Output the (X, Y) coordinate of the center of the cell containing the given text.  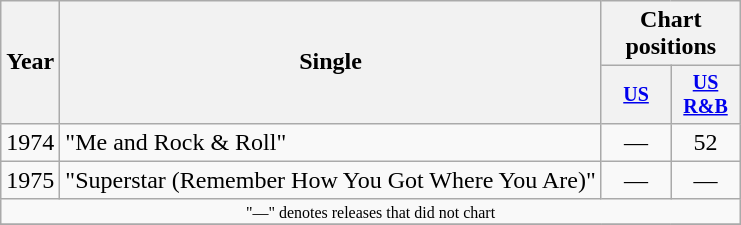
Year (30, 62)
1974 (30, 142)
"Me and Rock & Roll" (331, 142)
"Superstar (Remember How You Got Where You Are)" (331, 180)
USR&B (706, 94)
52 (706, 142)
Chart positions (670, 34)
1975 (30, 180)
Single (331, 62)
US (636, 94)
"—" denotes releases that did not chart (371, 211)
